From the cell containing the given text, extract its center point as (x, y) coordinate. 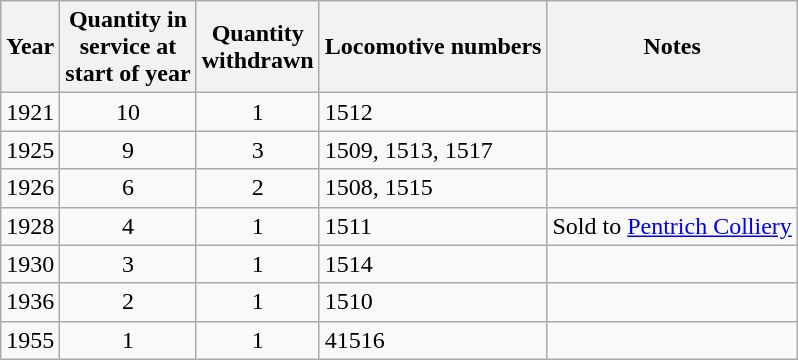
1936 (30, 302)
1928 (30, 226)
1508, 1515 (433, 188)
6 (128, 188)
10 (128, 112)
1925 (30, 150)
1921 (30, 112)
4 (128, 226)
41516 (433, 340)
9 (128, 150)
1509, 1513, 1517 (433, 150)
1514 (433, 264)
1510 (433, 302)
Year (30, 47)
1926 (30, 188)
1930 (30, 264)
1512 (433, 112)
Locomotive numbers (433, 47)
Quantity inservice atstart of year (128, 47)
1955 (30, 340)
1511 (433, 226)
Quantitywithdrawn (258, 47)
Sold to Pentrich Colliery (672, 226)
Notes (672, 47)
